Provide the (x, y) coordinate of the cell's center where the given text is located.  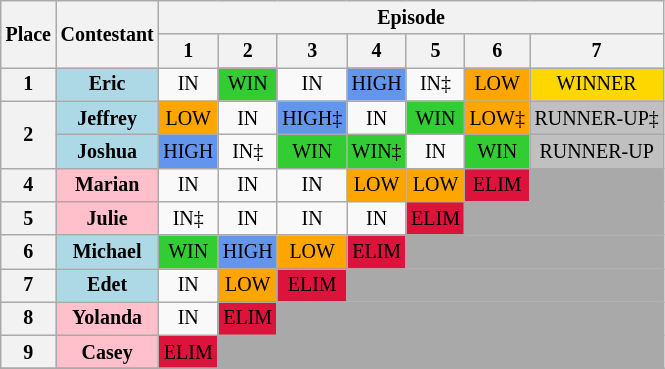
8 (28, 318)
Julie (108, 218)
Michael (108, 252)
Eric (108, 84)
9 (28, 352)
RUNNER-UP (597, 152)
Contestant (108, 34)
WIN‡ (376, 152)
Marian (108, 184)
LOW‡ (498, 118)
Place (28, 34)
Jeffrey (108, 118)
Casey (108, 352)
Episode (412, 18)
Edet (108, 286)
WINNER (597, 84)
Joshua (108, 152)
Yolanda (108, 318)
HIGH‡ (312, 118)
RUNNER-UP‡ (597, 118)
3 (312, 52)
